Return the [X, Y] coordinate for the center point of the cell that contains the specified text.  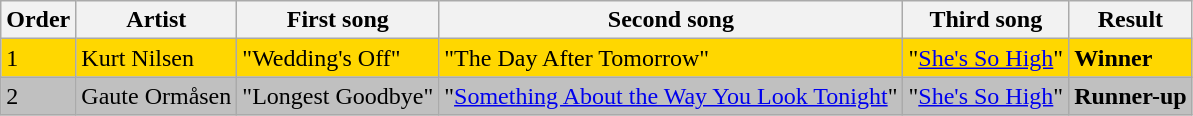
Runner-up [1131, 96]
"Longest Goodbye" [338, 96]
Third song [986, 20]
First song [338, 20]
Second song [671, 20]
1 [38, 58]
Winner [1131, 58]
Gaute Ormåsen [156, 96]
"Wedding's Off" [338, 58]
"The Day After Tomorrow" [671, 58]
Artist [156, 20]
Kurt Nilsen [156, 58]
Result [1131, 20]
"Something About the Way You Look Tonight" [671, 96]
Order [38, 20]
2 [38, 96]
